Capture the cell that displays the provided text and extract its [x, y] central coordinate. 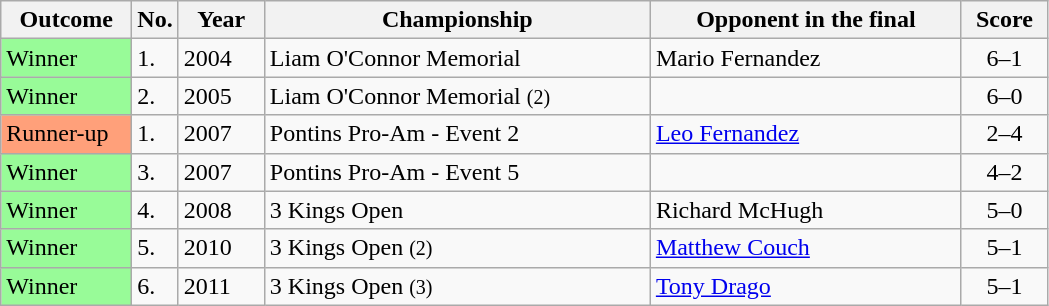
2011 [221, 286]
Opponent in the final [806, 20]
2008 [221, 210]
2–4 [1004, 134]
Year [221, 20]
5–0 [1004, 210]
3 Kings Open (3) [457, 286]
2. [155, 96]
6–1 [1004, 58]
No. [155, 20]
2004 [221, 58]
2005 [221, 96]
4–2 [1004, 172]
Matthew Couch [806, 248]
Score [1004, 20]
5. [155, 248]
Leo Fernandez [806, 134]
Runner-up [66, 134]
4. [155, 210]
Pontins Pro-Am - Event 2 [457, 134]
2010 [221, 248]
Tony Drago [806, 286]
6. [155, 286]
3 Kings Open (2) [457, 248]
3. [155, 172]
6–0 [1004, 96]
Championship [457, 20]
Liam O'Connor Memorial [457, 58]
Mario Fernandez [806, 58]
Pontins Pro-Am - Event 5 [457, 172]
3 Kings Open [457, 210]
Richard McHugh [806, 210]
Liam O'Connor Memorial (2) [457, 96]
Outcome [66, 20]
